Provide the (X, Y) coordinate of the cell's center where the given text is located.  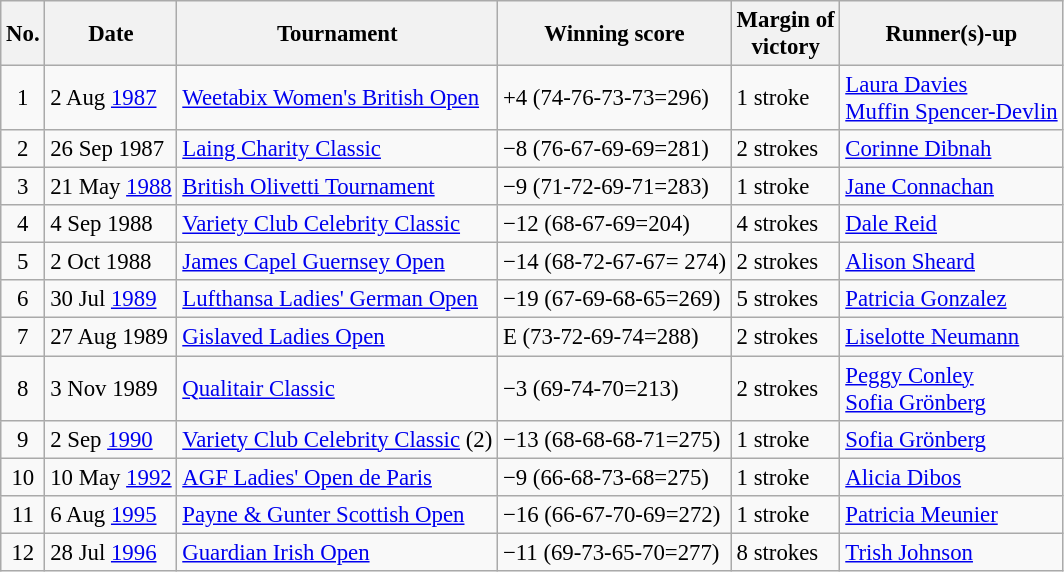
Patricia Meunier (952, 514)
Jane Connachan (952, 187)
7 (23, 337)
5 strokes (786, 299)
6 (23, 299)
No. (23, 34)
Tournament (338, 34)
Laura Davies Muffin Spencer-Devlin (952, 98)
12 (23, 552)
Laing Charity Classic (338, 149)
Variety Club Celebrity Classic (338, 224)
−3 (69-74-70=213) (615, 388)
Corinne Dibnah (952, 149)
5 (23, 262)
Variety Club Celebrity Classic (2) (338, 439)
−16 (66-67-70-69=272) (615, 514)
Weetabix Women's British Open (338, 98)
26 Sep 1987 (111, 149)
4 Sep 1988 (111, 224)
10 (23, 477)
21 May 1988 (111, 187)
6 Aug 1995 (111, 514)
27 Aug 1989 (111, 337)
Alison Sheard (952, 262)
2 Aug 1987 (111, 98)
1 (23, 98)
Qualitair Classic (338, 388)
8 strokes (786, 552)
−19 (67-69-68-65=269) (615, 299)
Trish Johnson (952, 552)
28 Jul 1996 (111, 552)
4 strokes (786, 224)
10 May 1992 (111, 477)
30 Jul 1989 (111, 299)
E (73-72-69-74=288) (615, 337)
Runner(s)-up (952, 34)
−13 (68-68-68-71=275) (615, 439)
3 (23, 187)
+4 (74-76-73-73=296) (615, 98)
4 (23, 224)
Dale Reid (952, 224)
2 Sep 1990 (111, 439)
−8 (76-67-69-69=281) (615, 149)
−11 (69-73-65-70=277) (615, 552)
Liselotte Neumann (952, 337)
Date (111, 34)
8 (23, 388)
Gislaved Ladies Open (338, 337)
Alicia Dibos (952, 477)
−12 (68-67-69=204) (615, 224)
Margin ofvictory (786, 34)
Sofia Grönberg (952, 439)
−14 (68-72-67-67= 274) (615, 262)
AGF Ladies' Open de Paris (338, 477)
Guardian Irish Open (338, 552)
11 (23, 514)
2 Oct 1988 (111, 262)
British Olivetti Tournament (338, 187)
2 (23, 149)
−9 (66-68-73-68=275) (615, 477)
Patricia Gonzalez (952, 299)
Payne & Gunter Scottish Open (338, 514)
Peggy Conley Sofia Grönberg (952, 388)
Lufthansa Ladies' German Open (338, 299)
Winning score (615, 34)
−9 (71-72-69-71=283) (615, 187)
3 Nov 1989 (111, 388)
James Capel Guernsey Open (338, 262)
9 (23, 439)
